Output the (x, y) coordinate of the center of the cell containing the given text.  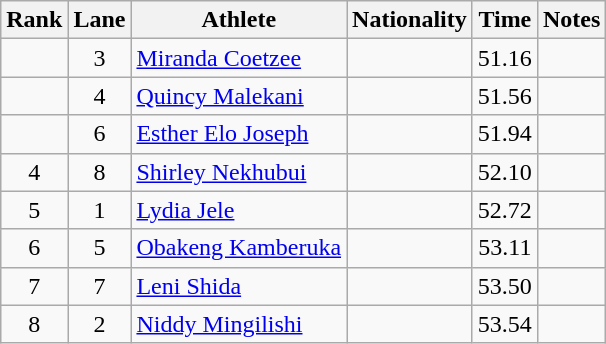
Lane (100, 20)
51.16 (504, 58)
Nationality (410, 20)
Lydia Jele (239, 210)
Niddy Mingilishi (239, 324)
Obakeng Kamberuka (239, 248)
53.11 (504, 248)
Notes (571, 20)
1 (100, 210)
53.54 (504, 324)
Athlete (239, 20)
Shirley Nekhubui (239, 172)
52.72 (504, 210)
Leni Shida (239, 286)
3 (100, 58)
Rank (34, 20)
51.56 (504, 96)
51.94 (504, 134)
Quincy Malekani (239, 96)
53.50 (504, 286)
Esther Elo Joseph (239, 134)
Miranda Coetzee (239, 58)
52.10 (504, 172)
Time (504, 20)
2 (100, 324)
